From the cell containing the given text, extract its center point as (x, y) coordinate. 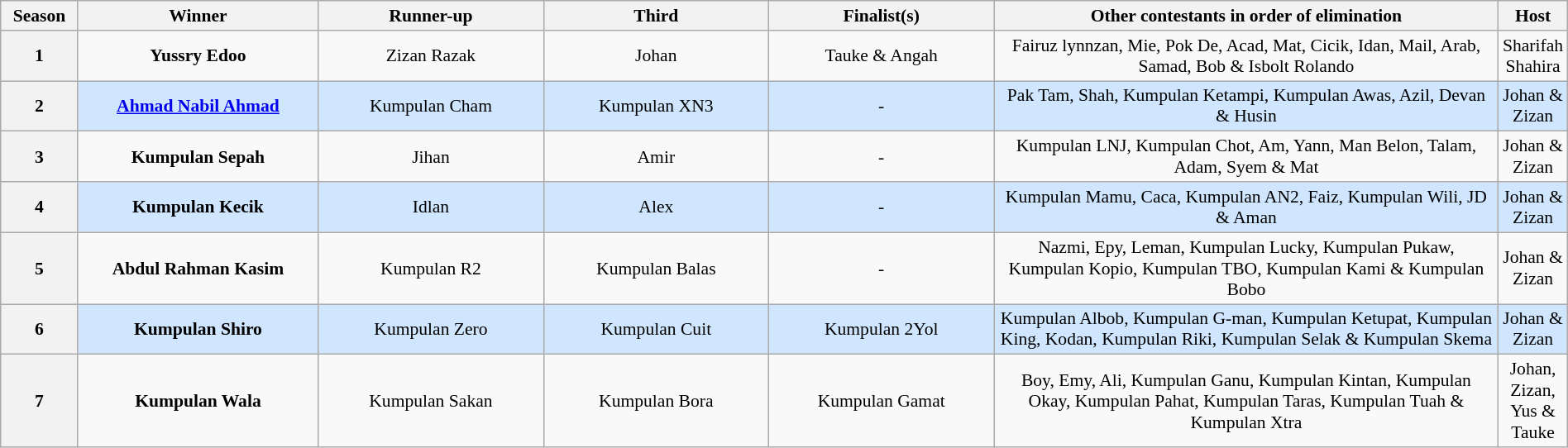
Johan, Zizan, Yus & Tauke (1533, 401)
Kumpulan 2Yol (881, 329)
Abdul Rahman Kasim (198, 268)
Kumpulan Sakan (431, 401)
Fairuz lynnzan, Mie, Pok De, Acad, Mat, Cicik, Idan, Mail, Arab, Samad, Bob & Isbolt Rolando (1246, 56)
Finalist(s) (881, 16)
Tauke & Angah (881, 56)
Winner (198, 16)
1 (40, 56)
Kumpulan Cuit (656, 329)
3 (40, 157)
Kumpulan XN3 (656, 106)
Yussry Edoo (198, 56)
Sharifah Shahira (1533, 56)
Season (40, 16)
Amir (656, 157)
Host (1533, 16)
Zizan Razak (431, 56)
Kumpulan Cham (431, 106)
Kumpulan Kecik (198, 207)
Kumpulan Gamat (881, 401)
Kumpulan R2 (431, 268)
Idlan (431, 207)
Pak Tam, Shah, Kumpulan Ketampi, Kumpulan Awas, Azil, Devan & Husin (1246, 106)
Kumpulan Bora (656, 401)
Kumpulan Shiro (198, 329)
Kumpulan Zero (431, 329)
Johan (656, 56)
Alex (656, 207)
Ahmad Nabil Ahmad (198, 106)
Runner-up (431, 16)
2 (40, 106)
Third (656, 16)
Kumpulan LNJ, Kumpulan Chot, Am, Yann, Man Belon, Talam, Adam, Syem & Mat (1246, 157)
Kumpulan Sepah (198, 157)
Jihan (431, 157)
6 (40, 329)
Kumpulan Mamu, Caca, Kumpulan AN2, Faiz, Kumpulan Wili, JD & Aman (1246, 207)
Boy, Emy, Ali, Kumpulan Ganu, Kumpulan Kintan, Kumpulan Okay, Kumpulan Pahat, Kumpulan Taras, Kumpulan Tuah & Kumpulan Xtra (1246, 401)
Other contestants in order of elimination (1246, 16)
Kumpulan Albob, Kumpulan G-man, Kumpulan Ketupat, Kumpulan King, Kodan, Kumpulan Riki, Kumpulan Selak & Kumpulan Skema (1246, 329)
5 (40, 268)
Kumpulan Wala (198, 401)
Nazmi, Epy, Leman, Kumpulan Lucky, Kumpulan Pukaw, Kumpulan Kopio, Kumpulan TBO, Kumpulan Kami & Kumpulan Bobo (1246, 268)
Kumpulan Balas (656, 268)
7 (40, 401)
4 (40, 207)
